Search for the cell housing the specified text and yield its [x, y] center coordinate. 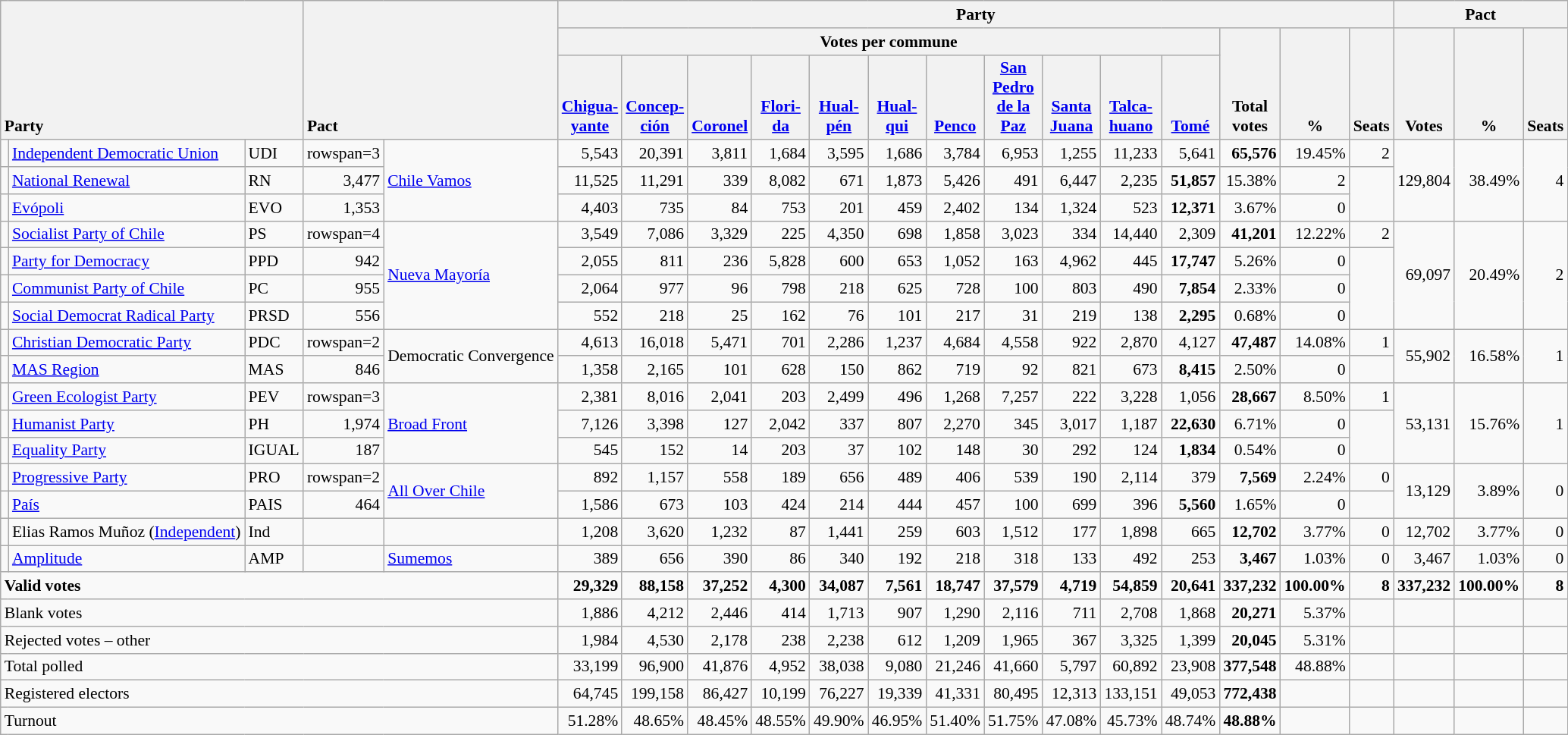
552 [590, 316]
3,398 [655, 424]
5.37% [1315, 613]
92 [1013, 370]
14,440 [1131, 234]
1,208 [590, 532]
490 [1131, 289]
38,038 [839, 667]
8,415 [1190, 370]
51.28% [590, 721]
2,270 [955, 424]
1,052 [955, 262]
1,834 [1190, 451]
3,477 [343, 181]
236 [720, 262]
138 [1131, 316]
2,708 [1131, 613]
76,227 [839, 694]
807 [898, 424]
46.95% [898, 721]
821 [1072, 370]
127 [720, 424]
102 [898, 451]
219 [1072, 316]
22,630 [1190, 424]
907 [898, 613]
190 [1072, 478]
10,199 [781, 694]
5.31% [1315, 640]
4,300 [781, 586]
51,857 [1190, 181]
2,041 [720, 397]
Communist Party of Chile [127, 289]
2,381 [590, 397]
2.33% [1250, 289]
Totalvotes [1250, 84]
Amplitude [127, 559]
80,495 [1013, 694]
4,350 [839, 234]
163 [1013, 262]
892 [590, 478]
444 [898, 505]
20.49% [1489, 275]
4,127 [1190, 343]
4,684 [955, 343]
977 [655, 289]
Votes [1424, 84]
12.22% [1315, 234]
2,055 [590, 262]
2,114 [1131, 478]
389 [590, 559]
Party for Democracy [127, 262]
MAS Region [127, 370]
7,086 [655, 234]
199,158 [655, 694]
0.54% [1250, 451]
19,339 [898, 694]
625 [898, 289]
4,558 [1013, 343]
3,620 [655, 532]
12,313 [1072, 694]
MAS [274, 370]
1,713 [839, 613]
942 [343, 262]
124 [1131, 451]
4,530 [655, 640]
41,201 [1250, 234]
Equality Party [127, 451]
214 [839, 505]
30 [1013, 451]
Chigua-yante [590, 97]
49,053 [1190, 694]
8.50% [1315, 397]
523 [1131, 208]
1,686 [898, 154]
Democratic Convergence [471, 357]
653 [898, 262]
Blank votes [279, 613]
48.55% [781, 721]
129,804 [1424, 181]
20,391 [655, 154]
76 [839, 316]
Total polled [279, 667]
29,329 [590, 586]
PRO [274, 478]
5,543 [590, 154]
2.24% [1315, 478]
2,499 [839, 397]
47,487 [1250, 343]
225 [781, 234]
15.38% [1250, 181]
23,908 [1190, 667]
3.67% [1250, 208]
51.40% [955, 721]
1,684 [781, 154]
41,660 [1013, 667]
390 [720, 559]
253 [1190, 559]
28,667 [1250, 397]
1,290 [955, 613]
Progressive Party [127, 478]
1.65% [1250, 505]
Tomé [1190, 97]
1,965 [1013, 640]
86,427 [720, 694]
238 [781, 640]
5.26% [1250, 262]
AMP [274, 559]
9,080 [898, 667]
464 [343, 505]
20,641 [1190, 586]
133 [1072, 559]
698 [898, 234]
177 [1072, 532]
National Renewal [127, 181]
3,228 [1131, 397]
SantaJuana [1072, 97]
217 [955, 316]
711 [1072, 613]
4,613 [590, 343]
772,438 [1250, 694]
1,157 [655, 478]
Valid votes [279, 586]
396 [1131, 505]
All Over Chile [471, 492]
340 [839, 559]
16,018 [655, 343]
14.08% [1315, 343]
2,446 [720, 613]
64,745 [590, 694]
Socialist Party of Chile [127, 234]
34,087 [839, 586]
96 [720, 289]
1,984 [590, 640]
3,784 [955, 154]
1,873 [898, 181]
Registered electors [279, 694]
556 [343, 316]
Broad Front [471, 423]
1,237 [898, 343]
Hual-pén [839, 97]
4,719 [1072, 586]
49.90% [839, 721]
2,295 [1190, 316]
1,209 [955, 640]
Chile Vamos [471, 181]
RN [274, 181]
Humanist Party [127, 424]
87 [781, 532]
8,016 [655, 397]
1,441 [839, 532]
Ind [274, 532]
5,471 [720, 343]
Talca-huano [1131, 97]
SanPedrode laPaz [1013, 97]
IGUAL [274, 451]
753 [781, 208]
51.75% [1013, 721]
Penco [955, 97]
1,324 [1072, 208]
2,165 [655, 370]
21,246 [955, 667]
699 [1072, 505]
18,747 [955, 586]
628 [781, 370]
20,045 [1250, 640]
38.49% [1489, 181]
Votes per commune [889, 42]
7,854 [1190, 289]
PEV [274, 397]
459 [898, 208]
11,291 [655, 181]
12,371 [1190, 208]
37,579 [1013, 586]
60,892 [1131, 667]
612 [898, 640]
4,212 [655, 613]
201 [839, 208]
445 [1131, 262]
41,331 [955, 694]
152 [655, 451]
4 [1545, 181]
Rejected votes – other [279, 640]
414 [781, 613]
491 [1013, 181]
2.50% [1250, 370]
48.45% [720, 721]
222 [1072, 397]
8,082 [781, 181]
2,238 [839, 640]
103 [720, 505]
2,286 [839, 343]
545 [590, 451]
2,042 [781, 424]
922 [1072, 343]
5,426 [955, 181]
69,097 [1424, 275]
3,325 [1131, 640]
3.89% [1489, 492]
11,525 [590, 181]
150 [839, 370]
5,828 [781, 262]
665 [1190, 532]
1,358 [590, 370]
País [127, 505]
846 [343, 370]
PH [274, 424]
367 [1072, 640]
48.74% [1190, 721]
47.08% [1072, 721]
3,023 [1013, 234]
15.76% [1489, 423]
Green Ecologist Party [127, 397]
1,858 [955, 234]
134 [1013, 208]
424 [781, 505]
492 [1131, 559]
6.71% [1250, 424]
334 [1072, 234]
1,886 [590, 613]
96,900 [655, 667]
1,868 [1190, 613]
Elias Ramos Muñoz (Independent) [127, 532]
Hual-qui [898, 97]
14 [720, 451]
558 [720, 478]
13,129 [1424, 492]
345 [1013, 424]
11,233 [1131, 154]
701 [781, 343]
162 [781, 316]
16.58% [1489, 357]
862 [898, 370]
1,232 [720, 532]
339 [720, 181]
20,271 [1250, 613]
PDC [274, 343]
31 [1013, 316]
PS [274, 234]
133,151 [1131, 694]
7,126 [590, 424]
Nueva Mayoría [471, 275]
318 [1013, 559]
489 [898, 478]
1,187 [1131, 424]
292 [1072, 451]
rowspan=4 [343, 234]
192 [898, 559]
728 [955, 289]
377,548 [1250, 667]
2,064 [590, 289]
2,235 [1131, 181]
1,399 [1190, 640]
6,953 [1013, 154]
Concep-ción [655, 97]
Coronel [720, 97]
600 [839, 262]
48.65% [655, 721]
88,158 [655, 586]
1,898 [1131, 532]
33,199 [590, 667]
3,017 [1072, 424]
25 [720, 316]
4,952 [781, 667]
PC [274, 289]
55,902 [1424, 357]
41,876 [720, 667]
671 [839, 181]
3,549 [590, 234]
Independent Democratic Union [127, 154]
1,255 [1072, 154]
86 [781, 559]
Flori-da [781, 97]
0.68% [1250, 316]
7,257 [1013, 397]
37,252 [720, 586]
4,962 [1072, 262]
3,329 [720, 234]
379 [1190, 478]
603 [955, 532]
1,974 [343, 424]
19.45% [1315, 154]
189 [781, 478]
4,403 [590, 208]
539 [1013, 478]
Sumemos [471, 559]
5,797 [1072, 667]
259 [898, 532]
1,268 [955, 397]
1,056 [1190, 397]
1,353 [343, 208]
Turnout [279, 721]
2,402 [955, 208]
803 [1072, 289]
7,561 [898, 586]
Social Democrat Radical Party [127, 316]
735 [655, 208]
798 [781, 289]
PPD [274, 262]
148 [955, 451]
1,586 [590, 505]
5,560 [1190, 505]
187 [343, 451]
2,309 [1190, 234]
5,641 [1190, 154]
6,447 [1072, 181]
496 [898, 397]
719 [955, 370]
UDI [274, 154]
Evópoli [127, 208]
EVO [274, 208]
65,576 [1250, 154]
3,595 [839, 154]
54,859 [1131, 586]
1,512 [1013, 532]
406 [955, 478]
53,131 [1424, 423]
PRSD [274, 316]
2,870 [1131, 343]
2,178 [720, 640]
PAIS [274, 505]
17,747 [1190, 262]
457 [955, 505]
7,569 [1250, 478]
84 [720, 208]
37 [839, 451]
955 [343, 289]
3,811 [720, 154]
2,116 [1013, 613]
337 [839, 424]
811 [655, 262]
45.73% [1131, 721]
Christian Democratic Party [127, 343]
